Output the [x, y] coordinate of the center of the cell containing the given text.  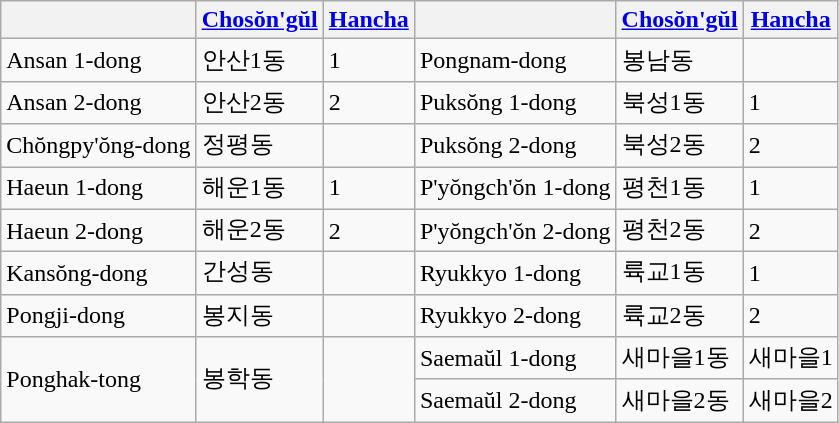
안산1동 [260, 60]
해운1동 [260, 188]
새마을1동 [680, 358]
Saemaŭl 1-dong [515, 358]
평천2동 [680, 230]
Ryukkyo 1-dong [515, 274]
평천1동 [680, 188]
Puksŏng 1-dong [515, 102]
Ponghak-tong [98, 380]
새마을1 [790, 358]
Chŏngpy'ŏng-dong [98, 146]
봉학동 [260, 380]
간성동 [260, 274]
P'yŏngch'ŏn 2-dong [515, 230]
봉남동 [680, 60]
Pongji-dong [98, 316]
Saemaŭl 2-dong [515, 400]
륙교2동 [680, 316]
새마을2동 [680, 400]
새마을2 [790, 400]
Ansan 2-dong [98, 102]
안산2동 [260, 102]
Haeun 2-dong [98, 230]
북성2동 [680, 146]
Ryukkyo 2-dong [515, 316]
정평동 [260, 146]
북성1동 [680, 102]
Kansŏng-dong [98, 274]
Pongnam-dong [515, 60]
해운2동 [260, 230]
Haeun 1-dong [98, 188]
봉지동 [260, 316]
Ansan 1-dong [98, 60]
Puksŏng 2-dong [515, 146]
륙교1동 [680, 274]
P'yŏngch'ŏn 1-dong [515, 188]
